Pinpoint the cell where the given text exists, returning its [X, Y] midpoint coordinate. 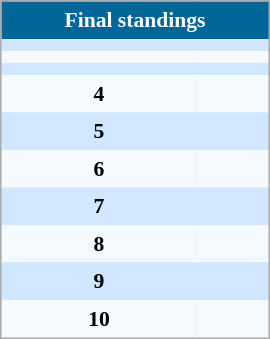
9 [99, 281]
7 [99, 207]
5 [99, 131]
10 [99, 319]
6 [99, 169]
Final standings [135, 20]
4 [99, 94]
8 [99, 244]
